Detect which cell encompasses the target text, then output its (x, y) center coordinate. 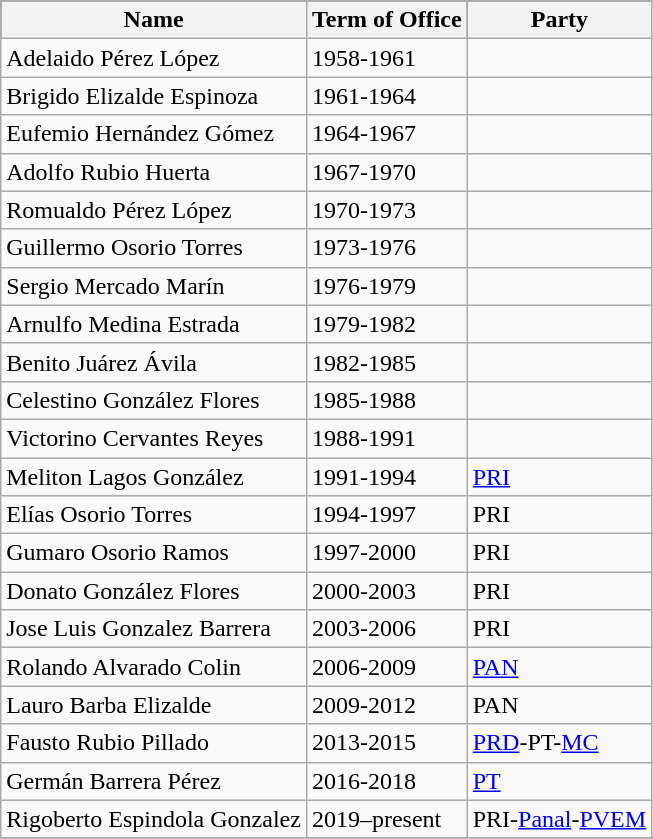
Brigido Elizalde Espinoza (154, 96)
1985-1988 (386, 400)
Arnulfo Medina Estrada (154, 324)
Fausto Rubio Pillado (154, 743)
Meliton Lagos González (154, 477)
Elías Osorio Torres (154, 515)
Benito Juárez Ávila (154, 362)
1979-1982 (386, 324)
1991-1994 (386, 477)
2003-2006 (386, 629)
Lauro Barba Elizalde (154, 705)
Jose Luis Gonzalez Barrera (154, 629)
1976-1979 (386, 286)
1964-1967 (386, 134)
1973-1976 (386, 248)
Party (559, 20)
2006-2009 (386, 667)
2019–present (386, 819)
1961-1964 (386, 96)
Rigoberto Espindola Gonzalez (154, 819)
Adelaido Pérez López (154, 58)
1958-1961 (386, 58)
Germán Barrera Pérez (154, 781)
1997-2000 (386, 553)
PRI-Panal-PVEM (559, 819)
Donato González Flores (154, 591)
Rolando Alvarado Colin (154, 667)
1967-1970 (386, 172)
2013-2015 (386, 743)
Celestino González Flores (154, 400)
Term of Office (386, 20)
Victorino Cervantes Reyes (154, 438)
Name (154, 20)
PT (559, 781)
1994-1997 (386, 515)
1988-1991 (386, 438)
2016-2018 (386, 781)
1970-1973 (386, 210)
1982-1985 (386, 362)
Romualdo Pérez López (154, 210)
Eufemio Hernández Gómez (154, 134)
2009-2012 (386, 705)
Gumaro Osorio Ramos (154, 553)
Sergio Mercado Marín (154, 286)
2000-2003 (386, 591)
Adolfo Rubio Huerta (154, 172)
PRD-PT-MC (559, 743)
Guillermo Osorio Torres (154, 248)
